Locate the cell with the specified text and output its [x, y] center coordinate. 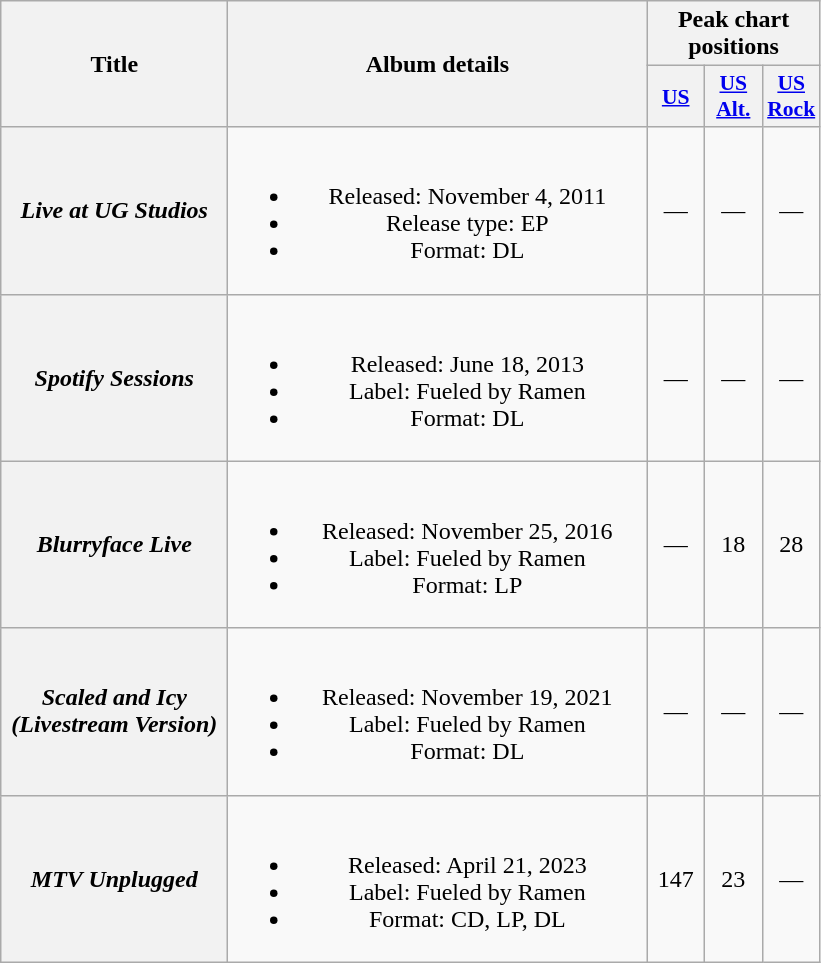
Released: November 19, 2021Label: Fueled by RamenFormat: DL [438, 712]
USRock [791, 96]
Released: April 21, 2023Label: Fueled by RamenFormat: CD, LP, DL [438, 878]
Live at UG Studios [114, 210]
Released: November 25, 2016Label: Fueled by RamenFormat: LP [438, 544]
18 [734, 544]
Title [114, 64]
Spotify Sessions [114, 378]
Released: November 4, 2011Release type: EPFormat: DL [438, 210]
US [676, 96]
Album details [438, 64]
147 [676, 878]
MTV Unplugged [114, 878]
23 [734, 878]
28 [791, 544]
Released: June 18, 2013Label: Fueled by RamenFormat: DL [438, 378]
Peak chart positions [734, 34]
Scaled and Icy (Livestream Version) [114, 712]
Blurryface Live [114, 544]
USAlt. [734, 96]
